Provide the (X, Y) coordinate of the cell's center where the given text is located.  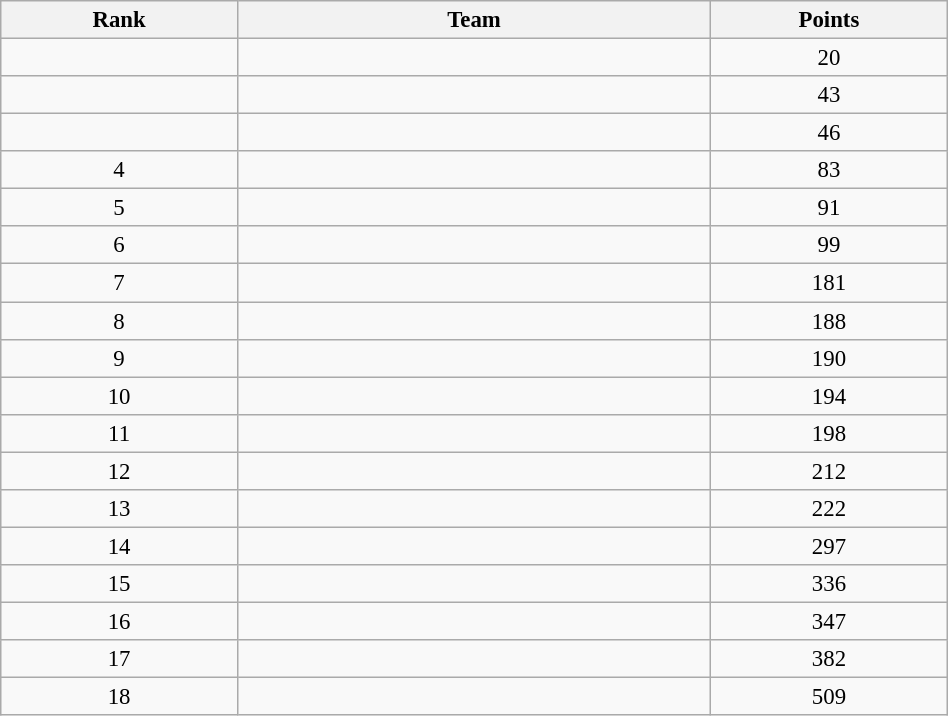
5 (120, 208)
190 (830, 358)
14 (120, 546)
181 (830, 283)
198 (830, 433)
16 (120, 621)
336 (830, 584)
99 (830, 245)
509 (830, 697)
347 (830, 621)
9 (120, 358)
13 (120, 509)
Points (830, 20)
12 (120, 471)
297 (830, 546)
212 (830, 471)
15 (120, 584)
43 (830, 95)
Team (474, 20)
10 (120, 396)
4 (120, 170)
83 (830, 170)
18 (120, 697)
Rank (120, 20)
11 (120, 433)
7 (120, 283)
194 (830, 396)
188 (830, 321)
91 (830, 208)
17 (120, 659)
222 (830, 509)
382 (830, 659)
20 (830, 58)
6 (120, 245)
46 (830, 133)
8 (120, 321)
